Identify which cell holds the provided text, then report its (x, y) central coordinate. 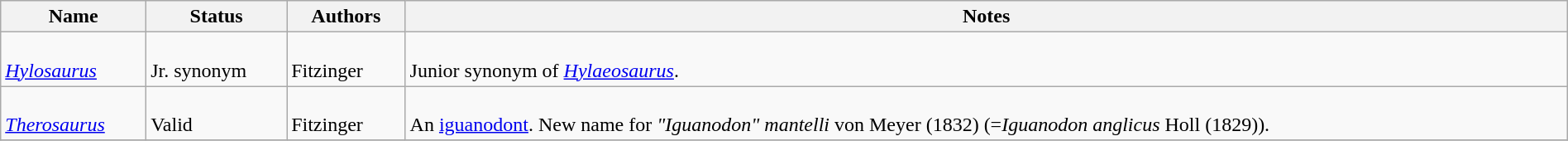
Hylosaurus (74, 60)
Junior synonym of Hylaeosaurus. (986, 60)
Therosaurus (74, 113)
Valid (217, 113)
Jr. synonym (217, 60)
Authors (346, 17)
An iguanodont. New name for "Iguanodon" mantelli von Meyer (1832) (=Iguanodon anglicus Holl (1829)). (986, 113)
Status (217, 17)
Name (74, 17)
Notes (986, 17)
